Return the [x, y] coordinate for the center point of the cell that contains the specified text.  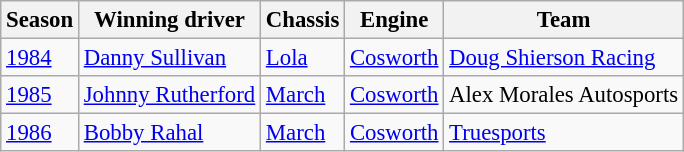
Bobby Rahal [169, 133]
Truesports [564, 133]
Lola [303, 58]
Chassis [303, 20]
1986 [40, 133]
Team [564, 20]
Johnny Rutherford [169, 95]
Engine [394, 20]
Winning driver [169, 20]
Doug Shierson Racing [564, 58]
1985 [40, 95]
1984 [40, 58]
Alex Morales Autosports [564, 95]
Danny Sullivan [169, 58]
Season [40, 20]
